Return (x, y) of the center of cell containing provided text 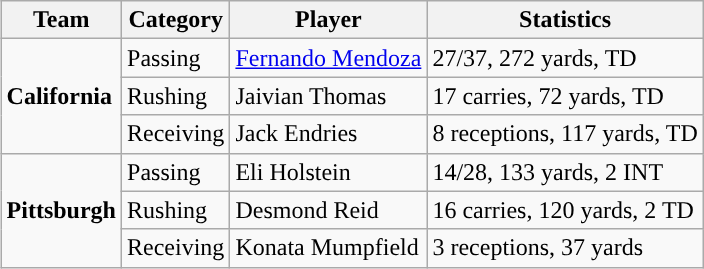
Konata Mumpfield (328, 248)
Statistics (565, 20)
Pittsburgh (61, 210)
14/28, 133 yards, 2 INT (565, 172)
27/37, 272 yards, TD (565, 58)
8 receptions, 117 yards, TD (565, 134)
Fernando Mendoza (328, 58)
Category (176, 20)
Desmond Reid (328, 210)
Jack Endries (328, 134)
California (61, 96)
3 receptions, 37 yards (565, 248)
Team (61, 20)
Player (328, 20)
17 carries, 72 yards, TD (565, 96)
Eli Holstein (328, 172)
Jaivian Thomas (328, 96)
16 carries, 120 yards, 2 TD (565, 210)
